Return [x, y] of the center of cell containing provided text 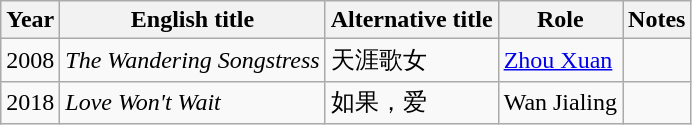
天涯歌女 [412, 60]
Alternative title [412, 20]
Love Won't Wait [192, 102]
Role [560, 20]
Year [30, 20]
Zhou Xuan [560, 60]
如果，爱 [412, 102]
2008 [30, 60]
The Wandering Songstress [192, 60]
2018 [30, 102]
Notes [657, 20]
English title [192, 20]
Wan Jialing [560, 102]
